From the cell containing the given text, extract its center point as (x, y) coordinate. 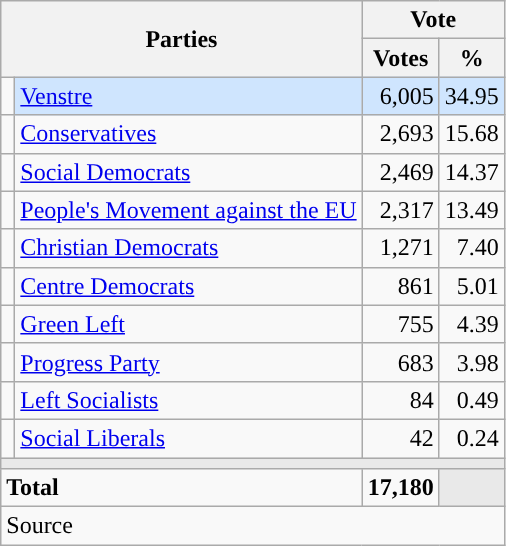
Green Left (188, 324)
% (472, 58)
14.37 (472, 172)
42 (400, 438)
84 (400, 400)
6,005 (400, 96)
Votes (400, 58)
7.40 (472, 248)
Source (253, 526)
1,271 (400, 248)
Progress Party (188, 362)
Christian Democrats (188, 248)
3.98 (472, 362)
Conservatives (188, 134)
Total (182, 488)
861 (400, 286)
Social Democrats (188, 172)
755 (400, 324)
17,180 (400, 488)
Vote (433, 20)
2,693 (400, 134)
People's Movement against the EU (188, 210)
Left Socialists (188, 400)
2,317 (400, 210)
683 (400, 362)
5.01 (472, 286)
34.95 (472, 96)
15.68 (472, 134)
Centre Democrats (188, 286)
0.49 (472, 400)
2,469 (400, 172)
Social Liberals (188, 438)
Parties (182, 39)
0.24 (472, 438)
4.39 (472, 324)
13.49 (472, 210)
Venstre (188, 96)
